Locate the cell with the specified text and output its [X, Y] center coordinate. 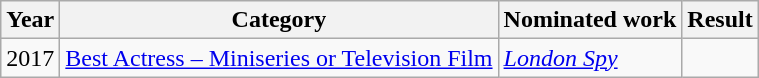
Year [30, 20]
Result [720, 20]
Nominated work [590, 20]
2017 [30, 58]
London Spy [590, 58]
Category [279, 20]
Best Actress – Miniseries or Television Film [279, 58]
